Search for the cell housing the specified text and yield its [X, Y] center coordinate. 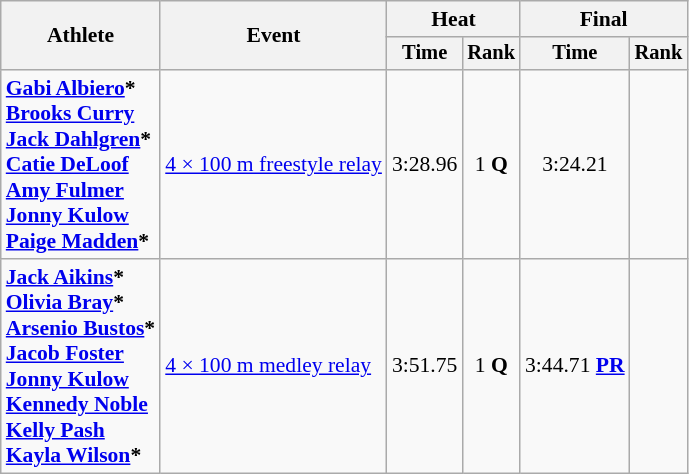
Event [274, 36]
Final [604, 19]
4 × 100 m freestyle relay [274, 164]
3:44.71 PR [575, 366]
Heat [454, 19]
Jack Aikins*Olivia Bray*Arsenio Bustos*Jacob FosterJonny KulowKennedy NobleKelly PashKayla Wilson* [80, 366]
4 × 100 m medley relay [274, 366]
Athlete [80, 36]
3:24.21 [575, 164]
3:28.96 [424, 164]
3:51.75 [424, 366]
Gabi Albiero*Brooks CurryJack Dahlgren*Catie DeLoofAmy FulmerJonny KulowPaige Madden* [80, 164]
